Find where the given text appears and provide that cell's center as [x, y] coordinate. 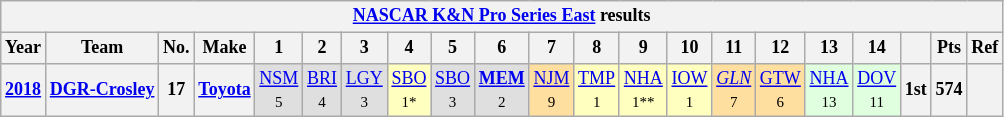
6 [502, 48]
SBO1* [409, 90]
TMP1 [597, 90]
BRI4 [322, 90]
8 [597, 48]
NSM5 [279, 90]
10 [690, 48]
Toyota [224, 90]
LGY3 [364, 90]
NHA13 [829, 90]
14 [877, 48]
4 [409, 48]
2 [322, 48]
NJM9 [552, 90]
574 [949, 90]
GTW6 [781, 90]
GLN7 [734, 90]
12 [781, 48]
No. [176, 48]
11 [734, 48]
13 [829, 48]
Team [102, 48]
NASCAR K&N Pro Series East results [502, 16]
Year [24, 48]
1 [279, 48]
17 [176, 90]
1st [916, 90]
3 [364, 48]
Ref [985, 48]
DGR-Crosley [102, 90]
NHA1** [643, 90]
5 [453, 48]
DOV11 [877, 90]
Pts [949, 48]
7 [552, 48]
9 [643, 48]
SBO3 [453, 90]
2018 [24, 90]
IOW1 [690, 90]
MEM2 [502, 90]
Make [224, 48]
